For the text-containing cell, return its midpoint in (x, y) coordinate format. 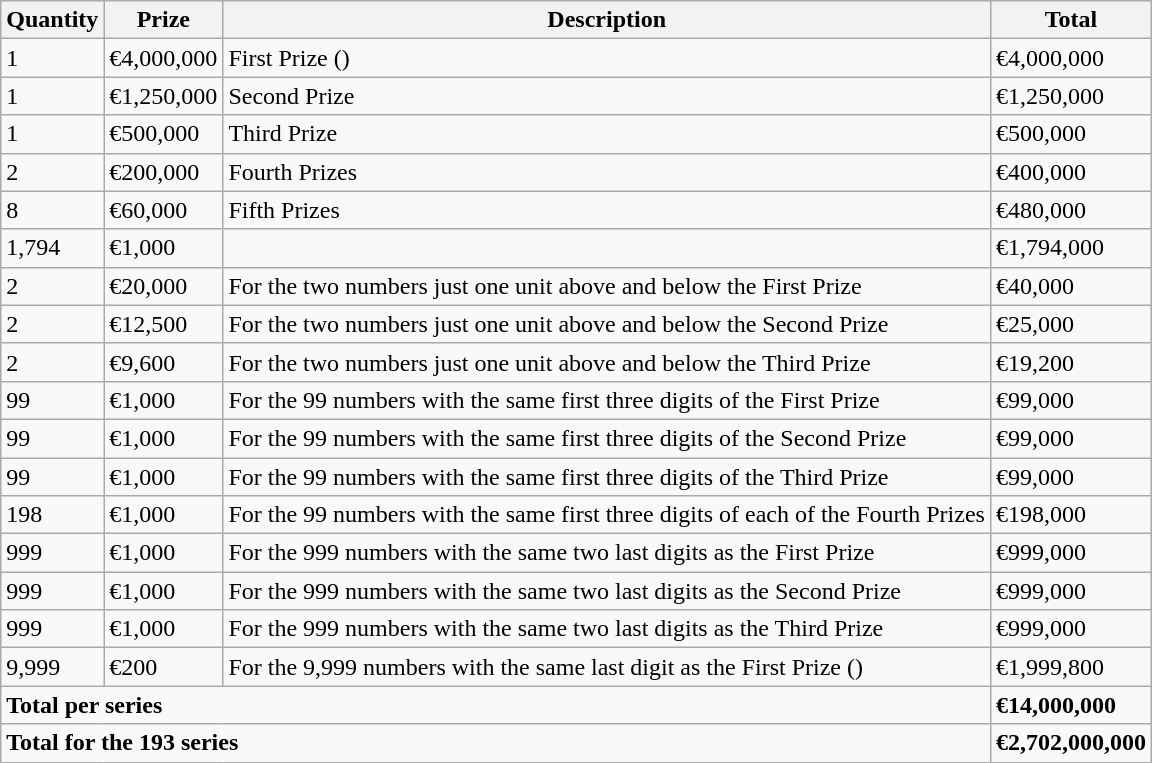
For the 99 numbers with the same first three digits of the Second Prize (607, 438)
€19,200 (1070, 362)
For the two numbers just one unit above and below the Second Prize (607, 324)
For the 999 numbers with the same two last digits as the First Prize (607, 553)
€60,000 (164, 210)
First Prize () (607, 58)
1,794 (52, 248)
Total for the 193 series (496, 743)
For the 999 numbers with the same two last digits as the Second Prize (607, 591)
For the two numbers just one unit above and below the First Prize (607, 286)
€25,000 (1070, 324)
9,999 (52, 667)
For the 999 numbers with the same two last digits as the Third Prize (607, 629)
€198,000 (1070, 515)
€2,702,000,000 (1070, 743)
€9,600 (164, 362)
€1,794,000 (1070, 248)
Description (607, 20)
€20,000 (164, 286)
Quantity (52, 20)
€1,999,800 (1070, 667)
For the 99 numbers with the same first three digits of each of the Fourth Prizes (607, 515)
For the 99 numbers with the same first three digits of the First Prize (607, 400)
Fifth Prizes (607, 210)
Total per series (496, 705)
Prize (164, 20)
€14,000,000 (1070, 705)
For the 9,999 numbers with the same last digit as the First Prize () (607, 667)
For the two numbers just one unit above and below the Third Prize (607, 362)
8 (52, 210)
Third Prize (607, 134)
198 (52, 515)
€200,000 (164, 172)
€400,000 (1070, 172)
Total (1070, 20)
Fourth Prizes (607, 172)
€12,500 (164, 324)
For the 99 numbers with the same first three digits of the Third Prize (607, 477)
Second Prize (607, 96)
€480,000 (1070, 210)
€200 (164, 667)
€40,000 (1070, 286)
